Identify which cell holds the provided text, then report its (x, y) central coordinate. 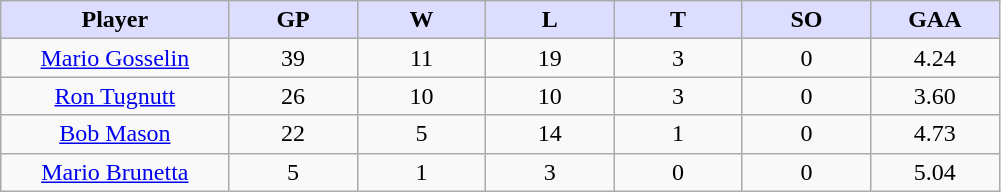
SO (806, 20)
11 (421, 58)
GAA (935, 20)
T (678, 20)
19 (550, 58)
GP (293, 20)
22 (293, 134)
14 (550, 134)
Ron Tugnutt (115, 96)
W (421, 20)
Bob Mason (115, 134)
Player (115, 20)
5.04 (935, 172)
L (550, 20)
4.24 (935, 58)
26 (293, 96)
3.60 (935, 96)
Mario Gosselin (115, 58)
Mario Brunetta (115, 172)
39 (293, 58)
4.73 (935, 134)
